Identify which cell holds the provided text, then report its [x, y] central coordinate. 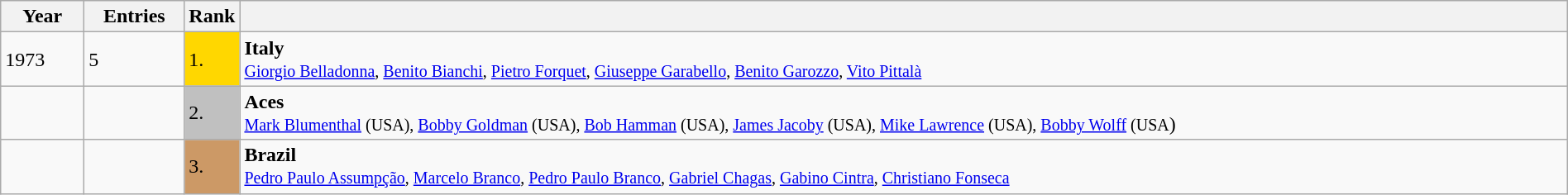
BrazilPedro Paulo Assumpção, Marcelo Branco, Pedro Paulo Branco, Gabriel Chagas, Gabino Cintra, Christiano Fonseca [903, 167]
AcesMark Blumenthal (USA), Bobby Goldman (USA), Bob Hamman (USA), James Jacoby (USA), Mike Lawrence (USA), Bobby Wolff (USA) [903, 112]
5 [134, 59]
3. [212, 167]
2. [212, 112]
Entries [134, 17]
ItalyGiorgio Belladonna, Benito Bianchi, Pietro Forquet, Giuseppe Garabello, Benito Garozzo, Vito Pittalà [903, 59]
1. [212, 59]
Year [43, 17]
1973 [43, 59]
Rank [212, 17]
